Provide the (x, y) coordinate of the cell's center where the given text is located.  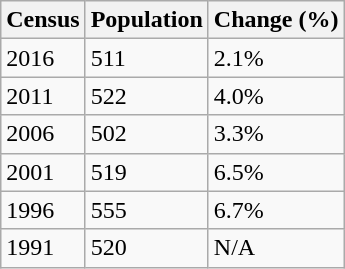
1991 (43, 248)
2011 (43, 96)
522 (146, 96)
520 (146, 248)
2001 (43, 172)
555 (146, 210)
2.1% (276, 58)
Census (43, 20)
2006 (43, 134)
511 (146, 58)
6.7% (276, 210)
3.3% (276, 134)
N/A (276, 248)
1996 (43, 210)
519 (146, 172)
Change (%) (276, 20)
6.5% (276, 172)
502 (146, 134)
Population (146, 20)
4.0% (276, 96)
2016 (43, 58)
